Capture the cell that displays the provided text and extract its (x, y) central coordinate. 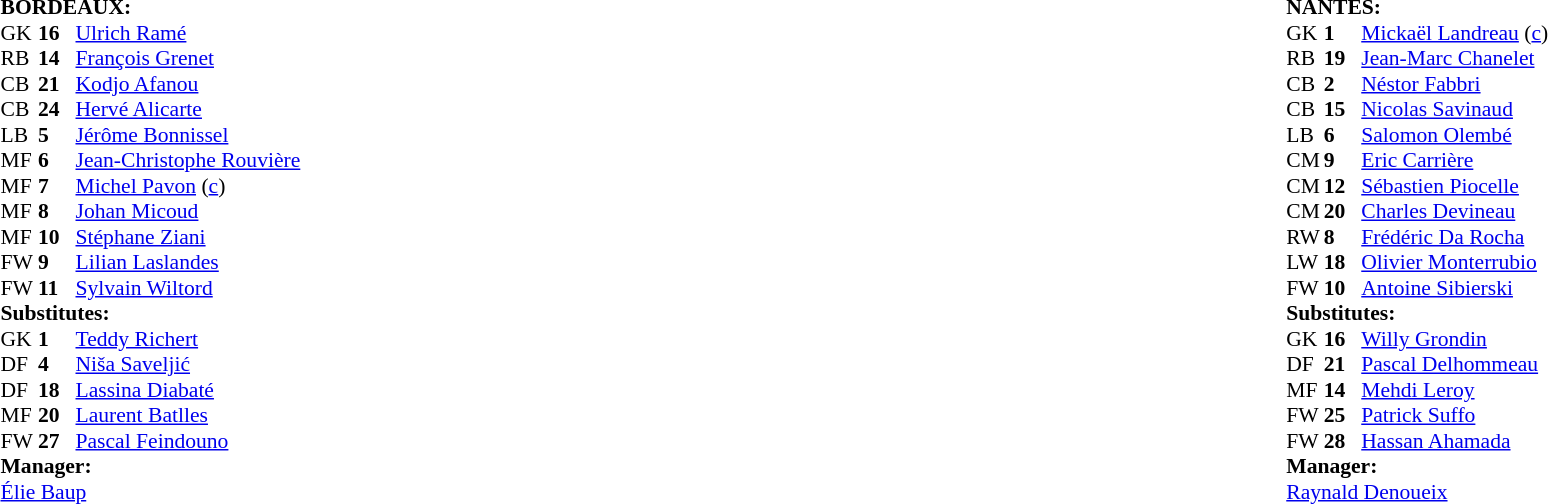
Mehdi Leroy (1454, 390)
11 (57, 288)
LW (1305, 263)
Teddy Richert (188, 339)
Néstor Fabbri (1454, 84)
Laurent Batlles (188, 415)
Lassina Diabaté (188, 390)
5 (57, 135)
25 (1343, 415)
Niša Saveljić (188, 365)
Hervé Alicarte (188, 109)
Frédéric Da Rocha (1454, 237)
Antoine Sibierski (1454, 288)
Sylvain Wiltord (188, 288)
Mickaël Landreau (c) (1454, 33)
Hassan Ahamada (1454, 441)
Sébastien Piocelle (1454, 186)
Stéphane Ziani (188, 237)
Johan Micoud (188, 211)
15 (1343, 109)
Jean-Marc Chanelet (1454, 59)
24 (57, 109)
Willy Grondin (1454, 339)
RW (1305, 237)
Lilian Laslandes (188, 263)
19 (1343, 59)
4 (57, 365)
Jean-Christophe Rouvière (188, 161)
Jérôme Bonnissel (188, 135)
7 (57, 186)
Olivier Monterrubio (1454, 263)
Patrick Suffo (1454, 415)
27 (57, 441)
Charles Devineau (1454, 211)
28 (1343, 441)
12 (1343, 186)
Pascal Delhommeau (1454, 365)
Ulrich Ramé (188, 33)
Kodjo Afanou (188, 84)
2 (1343, 84)
Salomon Olembé (1454, 135)
Nicolas Savinaud (1454, 109)
Pascal Feindouno (188, 441)
Eric Carrière (1454, 161)
Michel Pavon (c) (188, 186)
François Grenet (188, 59)
